From the cell containing the given text, extract its center point as [x, y] coordinate. 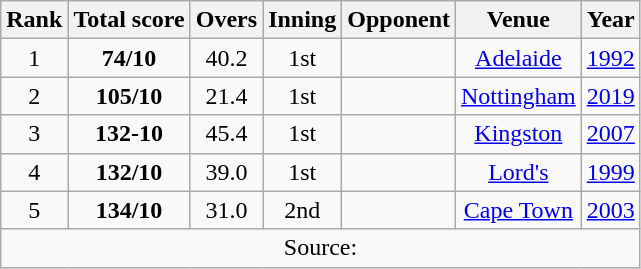
Venue [519, 20]
5 [34, 210]
Adelaide [519, 58]
1999 [610, 172]
Source: [321, 248]
31.0 [226, 210]
Total score [129, 20]
1992 [610, 58]
1 [34, 58]
2007 [610, 134]
74/10 [129, 58]
132/10 [129, 172]
Year [610, 20]
45.4 [226, 134]
Rank [34, 20]
Kingston [519, 134]
21.4 [226, 96]
2019 [610, 96]
134/10 [129, 210]
3 [34, 134]
Cape Town [519, 210]
Nottingham [519, 96]
39.0 [226, 172]
4 [34, 172]
132-10 [129, 134]
Lord's [519, 172]
40.2 [226, 58]
2 [34, 96]
Opponent [399, 20]
2003 [610, 210]
2nd [302, 210]
Inning [302, 20]
105/10 [129, 96]
Overs [226, 20]
